Capture the cell that displays the provided text and extract its (x, y) central coordinate. 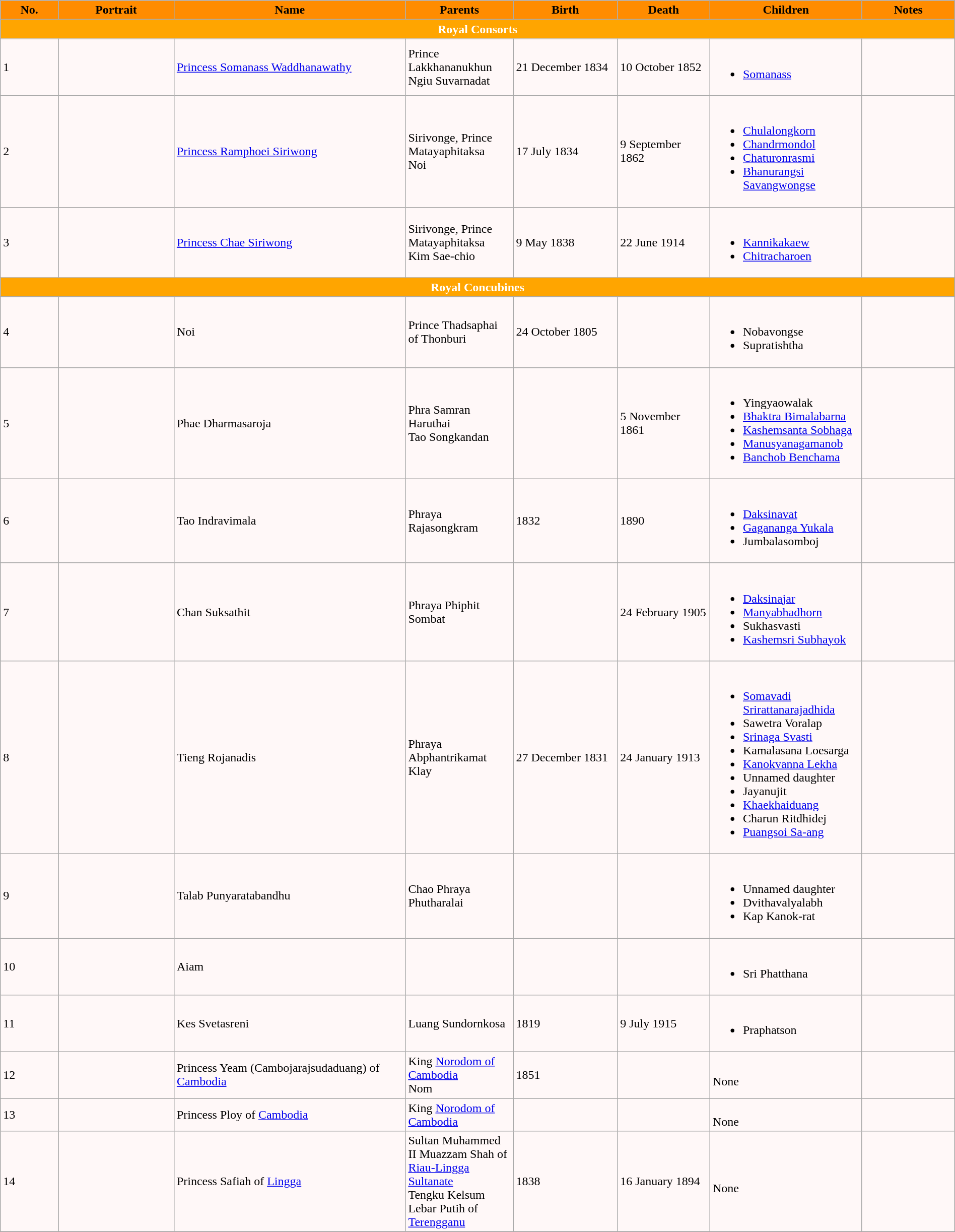
Sirivonge, Prince MatayaphitaksaNoi (459, 151)
Phraya Rajasongkram (459, 521)
Somanass (786, 68)
1832 (565, 521)
2 (29, 151)
No. (29, 10)
ChulalongkornChandrmondolChaturonrasmiBhanurangsi Savangwongse (786, 151)
8 (29, 757)
Sultan Muhammed II Muazzam Shah of Riau-Lingga SultanateTengku Kelsum Lebar Putih of Terengganu (459, 1182)
Princess Safiah of Lingga (290, 1182)
Prince LakkhananukhunNgiu Suvarnadat (459, 68)
NobavongseSupratishtha (786, 332)
Princess Ploy of Cambodia (290, 1115)
Noi (290, 332)
Phra Samran HaruthaiTao Songkandan (459, 423)
KannikakaewChitracharoen (786, 242)
9 July 1915 (664, 1024)
22 June 1914 (664, 242)
1838 (565, 1182)
10 October 1852 (664, 68)
DaksinajarManyabhadhornSukhasvastiKashemsri Subhayok (786, 612)
12 (29, 1075)
King Norodom of CambodiaNom (459, 1075)
1890 (664, 521)
YingyaowalakBhaktra BimalabarnaKashemsanta SobhagaManusyanagamanobBanchob Benchama (786, 423)
Phraya AbphantrikamatKlay (459, 757)
24 October 1805 (565, 332)
Sirivonge, Prince MatayaphitaksaKim Sae-chio (459, 242)
1819 (565, 1024)
Tao Indravimala (290, 521)
Royal Concubines (477, 287)
Prince Thadsaphai of Thonburi (459, 332)
Tieng Rojanadis (290, 757)
9 September 1862 (664, 151)
DaksinavatGagananga YukalaJumbalasomboj (786, 521)
Princess Ramphoei Siriwong (290, 151)
9 May 1838 (565, 242)
Children (786, 10)
7 (29, 612)
Talab Punyaratabandhu (290, 896)
10 (29, 966)
11 (29, 1024)
17 July 1834 (565, 151)
Unnamed daughterDvithavalyalabhKap Kanok-rat (786, 896)
4 (29, 332)
Praphatson (786, 1024)
Chan Suksathit (290, 612)
Aiam (290, 966)
9 (29, 896)
Birth (565, 10)
5 November 1861 (664, 423)
Sri Phatthana (786, 966)
Parents (459, 10)
27 December 1831 (565, 757)
1851 (565, 1075)
Princess Yeam (Cambojarajsudaduang) of Cambodia (290, 1075)
Phraya Phiphit Sombat (459, 612)
24 February 1905 (664, 612)
Luang Sundornkosa (459, 1024)
Royal Consorts (477, 29)
Phae Dharmasaroja (290, 423)
Princess Chae Siriwong (290, 242)
Notes (908, 10)
21 December 1834 (565, 68)
13 (29, 1115)
16 January 1894 (664, 1182)
Kes Svetasreni (290, 1024)
6 (29, 521)
Princess Somanass Waddhanawathy (290, 68)
Chao Phraya Phutharalai (459, 896)
King Norodom of Cambodia (459, 1115)
1 (29, 68)
Name (290, 10)
5 (29, 423)
3 (29, 242)
14 (29, 1182)
Portrait (116, 10)
24 January 1913 (664, 757)
Death (664, 10)
